Return [x, y] of the center of cell containing provided text 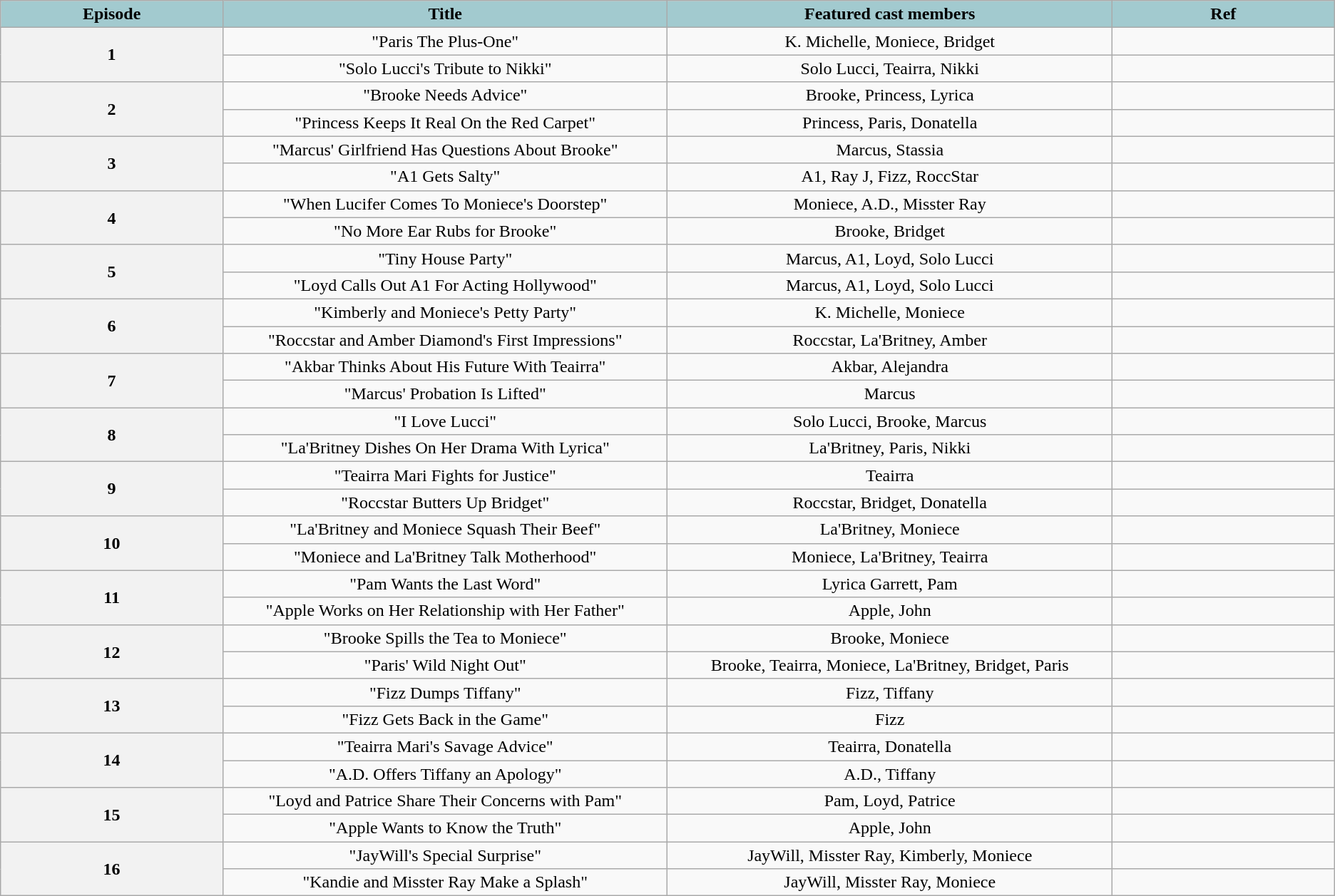
"Akbar Thinks About His Future With Teairra" [445, 367]
Title [445, 14]
Brooke, Teairra, Moniece, La'Britney, Bridget, Paris [890, 665]
9 [112, 489]
Brooke, Bridget [890, 231]
"No More Ear Rubs for Brooke" [445, 231]
3 [112, 163]
Solo Lucci, Teairra, Nikki [890, 68]
Moniece, A.D., Misster Ray [890, 204]
"Teairra Mari's Savage Advice" [445, 746]
"Loyd and Patrice Share Their Concerns with Pam" [445, 801]
Teairra [890, 475]
"Fizz Dumps Tiffany" [445, 692]
12 [112, 652]
Brooke, Moniece [890, 638]
"Brooke Spills the Tea to Moniece" [445, 638]
"Princess Keeps It Real On the Red Carpet" [445, 123]
Fizz, Tiffany [890, 692]
La'Britney, Paris, Nikki [890, 448]
Fizz [890, 719]
"A1 Gets Salty" [445, 177]
"Brooke Needs Advice" [445, 96]
Solo Lucci, Brooke, Marcus [890, 421]
Brooke, Princess, Lyrica [890, 96]
16 [112, 869]
10 [112, 543]
Lyrica Garrett, Pam [890, 584]
1 [112, 55]
"Marcus' Probation Is Lifted" [445, 394]
K. Michelle, Moniece, Bridget [890, 41]
Roccstar, Bridget, Donatella [890, 503]
Marcus [890, 394]
"Solo Lucci's Tribute to Nikki" [445, 68]
"Roccstar and Amber Diamond's First Impressions" [445, 340]
"Kimberly and Moniece's Petty Party" [445, 312]
JayWill, Misster Ray, Kimberly, Moniece [890, 855]
"Kandie and Misster Ray Make a Splash" [445, 882]
JayWill, Misster Ray, Moniece [890, 882]
Teairra, Donatella [890, 746]
Princess, Paris, Donatella [890, 123]
A1, Ray J, Fizz, RoccStar [890, 177]
"Paris The Plus-One" [445, 41]
"A.D. Offers Tiffany an Apology" [445, 773]
"JayWill's Special Surprise" [445, 855]
15 [112, 815]
Moniece, La'Britney, Teairra [890, 557]
"La'Britney Dishes On Her Drama With Lyrica" [445, 448]
"Roccstar Butters Up Bridget" [445, 503]
"When Lucifer Comes To Moniece's Doorstep" [445, 204]
"I Love Lucci" [445, 421]
8 [112, 435]
"Pam Wants the Last Word" [445, 584]
13 [112, 706]
Akbar, Alejandra [890, 367]
4 [112, 217]
"La'Britney and Moniece Squash Their Beef" [445, 530]
Ref [1223, 14]
Featured cast members [890, 14]
"Apple Wants to Know the Truth" [445, 828]
"Apple Works on Her Relationship with Her Father" [445, 611]
A.D., Tiffany [890, 773]
Pam, Loyd, Patrice [890, 801]
La'Britney, Moniece [890, 530]
"Paris' Wild Night Out" [445, 665]
K. Michelle, Moniece [890, 312]
Roccstar, La'Britney, Amber [890, 340]
Episode [112, 14]
7 [112, 381]
2 [112, 109]
Marcus, Stassia [890, 150]
"Fizz Gets Back in the Game" [445, 719]
5 [112, 272]
"Moniece and La'Britney Talk Motherhood" [445, 557]
11 [112, 597]
"Teairra Mari Fights for Justice" [445, 475]
6 [112, 326]
"Loyd Calls Out A1 For Acting Hollywood" [445, 285]
"Tiny House Party" [445, 258]
"Marcus' Girlfriend Has Questions About Brooke" [445, 150]
14 [112, 760]
